Provide the [x, y] coordinate of the cell's center where the given text is located.  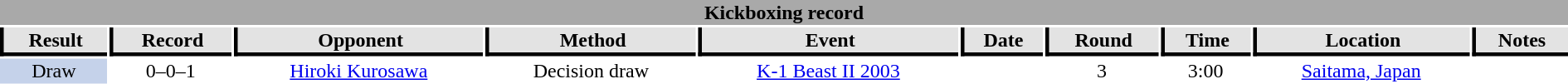
Hiroki Kurosawa [358, 71]
Date [1002, 42]
Decision draw [591, 71]
Kickboxing record [784, 12]
Round [1102, 42]
Time [1205, 42]
Record [171, 42]
3:00 [1205, 71]
0–0–1 [171, 71]
Draw [54, 71]
Event [828, 42]
Result [54, 42]
Method [591, 42]
3 [1102, 71]
Saitama, Japan [1361, 71]
Location [1361, 42]
Notes [1520, 42]
Opponent [358, 42]
K-1 Beast II 2003 [828, 71]
